Find where the given text appears and provide that cell's center as (x, y) coordinate. 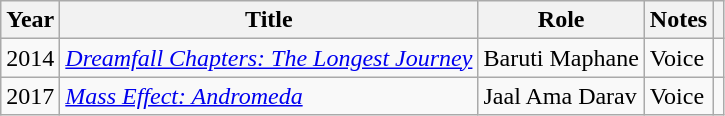
Mass Effect: Andromeda (269, 96)
Year (30, 20)
Jaal Ama Darav (561, 96)
Role (561, 20)
Dreamfall Chapters: The Longest Journey (269, 58)
2017 (30, 96)
Baruti Maphane (561, 58)
Title (269, 20)
2014 (30, 58)
Notes (678, 20)
